Determine the (x, y) coordinate at the center of the cell enclosing the given text.  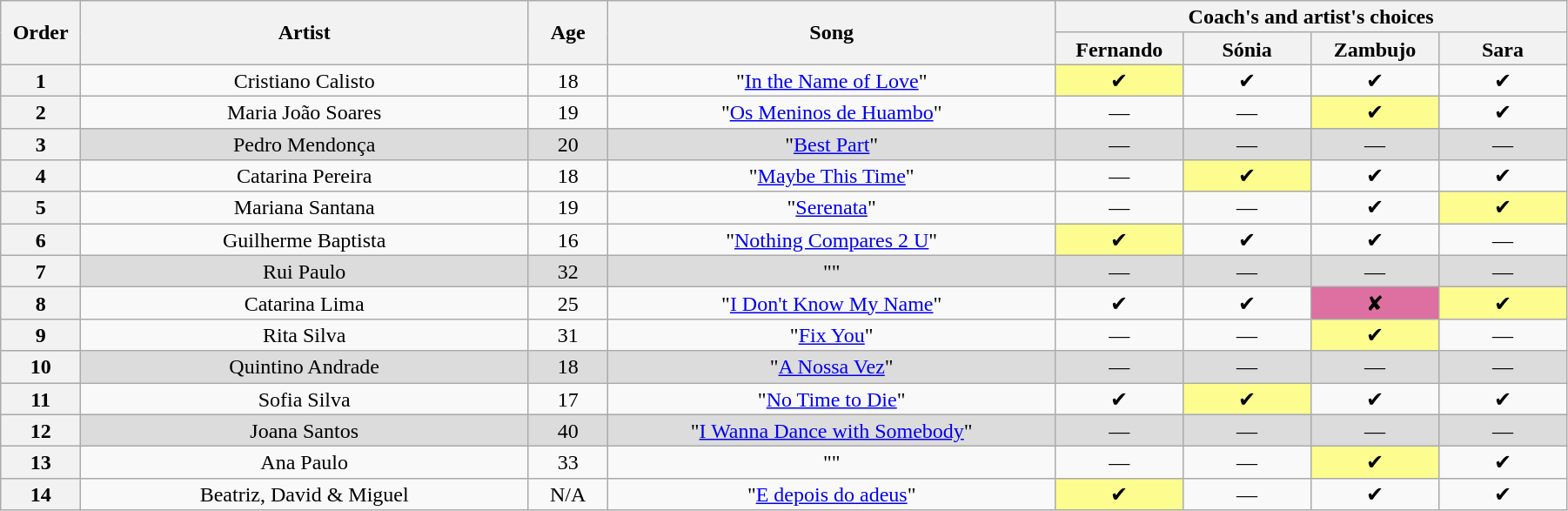
Joana Santos (305, 430)
5 (41, 207)
N/A (568, 494)
Order (41, 33)
Ana Paulo (305, 463)
"Maybe This Time" (832, 176)
Catarina Lima (305, 303)
Mariana Santana (305, 207)
3 (41, 145)
16 (568, 240)
Zambujo (1375, 49)
"A Nossa Vez" (832, 367)
14 (41, 494)
Sofia Silva (305, 399)
11 (41, 399)
20 (568, 145)
Beatriz, David & Miguel (305, 494)
Catarina Pereira (305, 176)
8 (41, 303)
25 (568, 303)
4 (41, 176)
12 (41, 430)
"Fix You" (832, 334)
32 (568, 272)
"Os Meninos de Huambo" (832, 111)
Artist (305, 33)
"I Don't Know My Name" (832, 303)
6 (41, 240)
31 (568, 334)
9 (41, 334)
Quintino Andrade (305, 367)
"Best Part" (832, 145)
"Nothing Compares 2 U" (832, 240)
1 (41, 80)
Fernando (1119, 49)
"I Wanna Dance with Somebody" (832, 430)
40 (568, 430)
10 (41, 367)
2 (41, 111)
Cristiano Calisto (305, 80)
Rui Paulo (305, 272)
"Serenata" (832, 207)
17 (568, 399)
Pedro Mendonça (305, 145)
33 (568, 463)
"In the Name of Love" (832, 80)
Guilherme Baptista (305, 240)
Song (832, 33)
Sónia (1248, 49)
✘ (1375, 303)
Coach's and artist's choices (1311, 17)
Age (568, 33)
"No Time to Die" (832, 399)
Maria João Soares (305, 111)
Sara (1502, 49)
"E depois do adeus" (832, 494)
13 (41, 463)
7 (41, 272)
Rita Silva (305, 334)
